Extract the [X, Y] coordinate from the center of the cell holding the provided text.  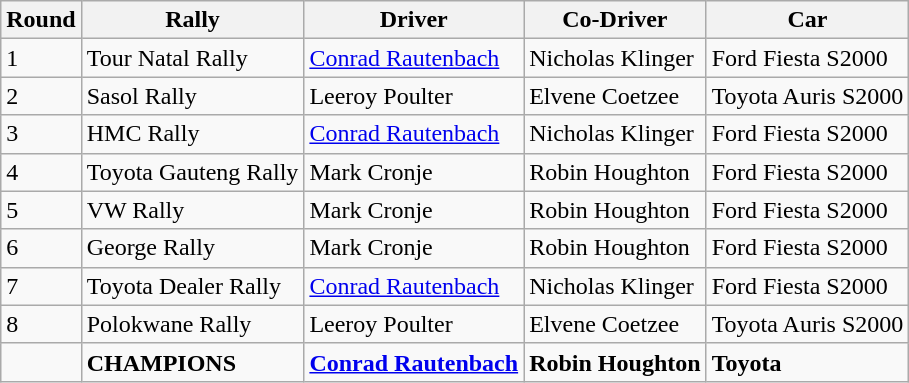
Toyota Dealer Rally [192, 286]
4 [41, 172]
2 [41, 96]
7 [41, 286]
Car [808, 20]
Co-Driver [615, 20]
Tour Natal Rally [192, 58]
Rally [192, 20]
Polokwane Rally [192, 324]
6 [41, 248]
1 [41, 58]
Round [41, 20]
CHAMPIONS [192, 362]
Toyota Gauteng Rally [192, 172]
Sasol Rally [192, 96]
Driver [414, 20]
Toyota [808, 362]
George Rally [192, 248]
8 [41, 324]
VW Rally [192, 210]
3 [41, 134]
HMC Rally [192, 134]
5 [41, 210]
